Return (X, Y) of the center of cell containing provided text 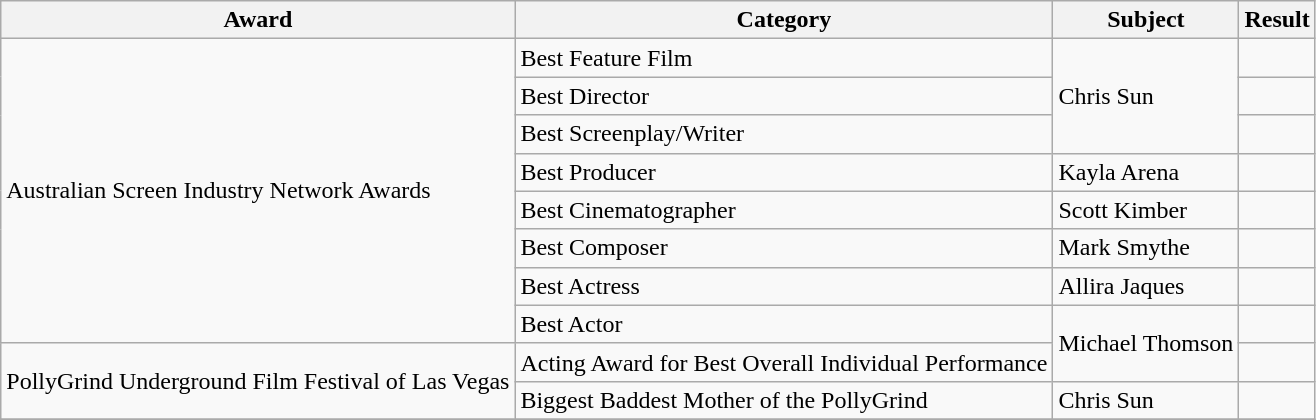
Best Producer (784, 172)
Best Screenplay/Writer (784, 134)
Kayla Arena (1146, 172)
Best Composer (784, 248)
Best Director (784, 96)
Best Feature Film (784, 58)
Best Cinematographer (784, 210)
Biggest Baddest Mother of the PollyGrind (784, 400)
Result (1277, 20)
Michael Thomson (1146, 343)
Acting Award for Best Overall Individual Performance (784, 362)
Award (258, 20)
PollyGrind Underground Film Festival of Las Vegas (258, 381)
Subject (1146, 20)
Best Actor (784, 324)
Mark Smythe (1146, 248)
Allira Jaques (1146, 286)
Best Actress (784, 286)
Australian Screen Industry Network Awards (258, 191)
Category (784, 20)
Scott Kimber (1146, 210)
